Capture the cell that displays the provided text and extract its [X, Y] central coordinate. 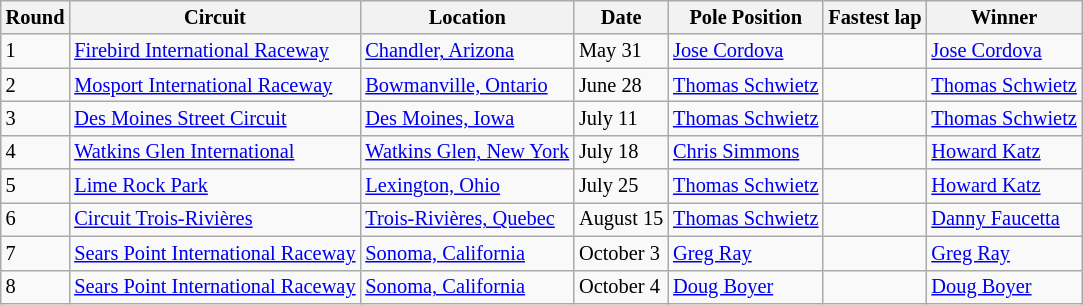
Danny Faucetta [1004, 219]
Fastest lap [874, 17]
Circuit Trois-Rivières [214, 219]
7 [36, 253]
May 31 [621, 51]
Date [621, 17]
Trois-Rivières, Quebec [467, 219]
Chandler, Arizona [467, 51]
Firebird International Raceway [214, 51]
July 18 [621, 152]
Des Moines Street Circuit [214, 118]
October 3 [621, 253]
4 [36, 152]
Lexington, Ohio [467, 186]
August 15 [621, 219]
6 [36, 219]
Pole Position [746, 17]
October 4 [621, 287]
Watkins Glen, New York [467, 152]
2 [36, 85]
Location [467, 17]
Winner [1004, 17]
Des Moines, Iowa [467, 118]
1 [36, 51]
Chris Simmons [746, 152]
8 [36, 287]
5 [36, 186]
Watkins Glen International [214, 152]
Lime Rock Park [214, 186]
Bowmanville, Ontario [467, 85]
July 25 [621, 186]
Round [36, 17]
June 28 [621, 85]
Circuit [214, 17]
July 11 [621, 118]
3 [36, 118]
Mosport International Raceway [214, 85]
